Output the (x, y) coordinate of the center of the cell containing the given text.  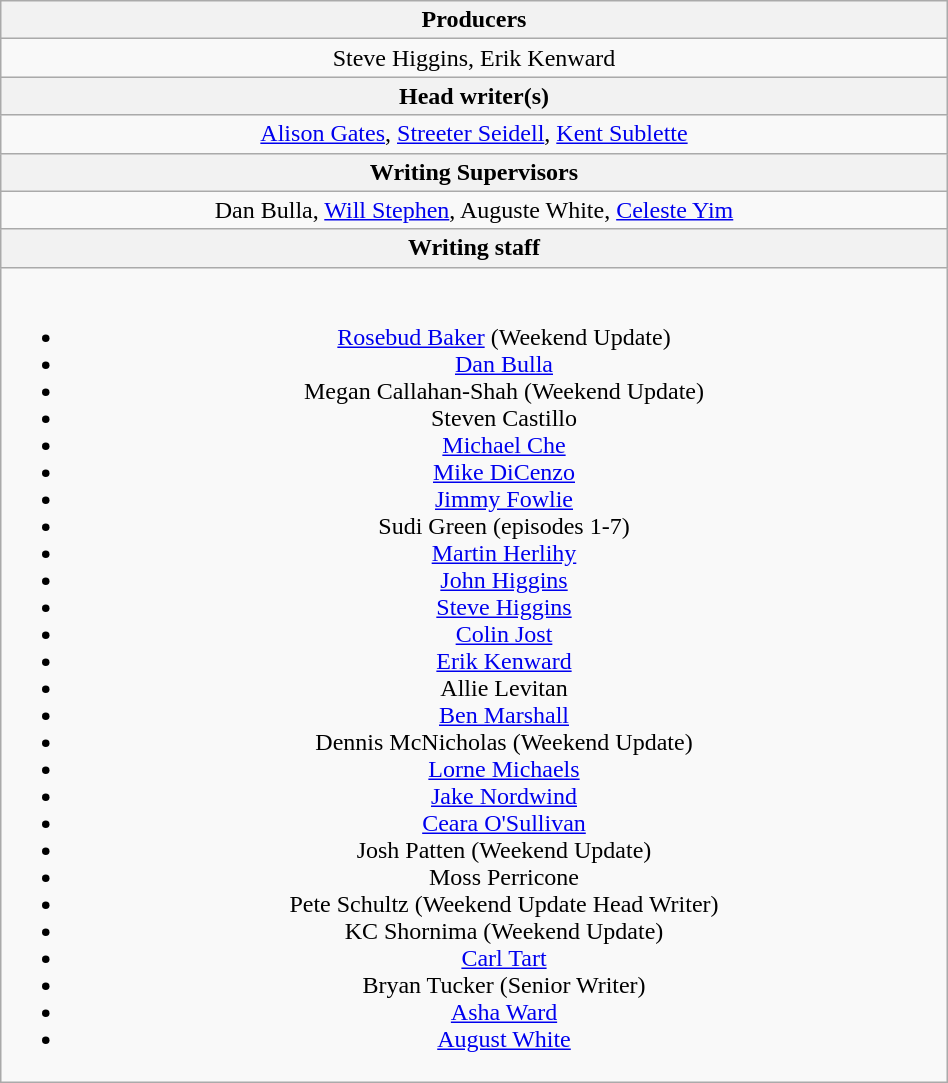
Head writer(s) (474, 96)
Writing Supervisors (474, 172)
Producers (474, 20)
Alison Gates, Streeter Seidell, Kent Sublette (474, 134)
Writing staff (474, 248)
Dan Bulla, Will Stephen, Auguste White, Celeste Yim (474, 210)
Steve Higgins, Erik Kenward (474, 58)
